For the text-containing cell, return its midpoint in [x, y] coordinate format. 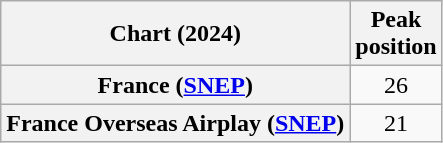
France (SNEP) [176, 85]
26 [396, 85]
France Overseas Airplay (SNEP) [176, 123]
21 [396, 123]
Chart (2024) [176, 34]
Peakposition [396, 34]
